From the cell containing the given text, extract its center point as (x, y) coordinate. 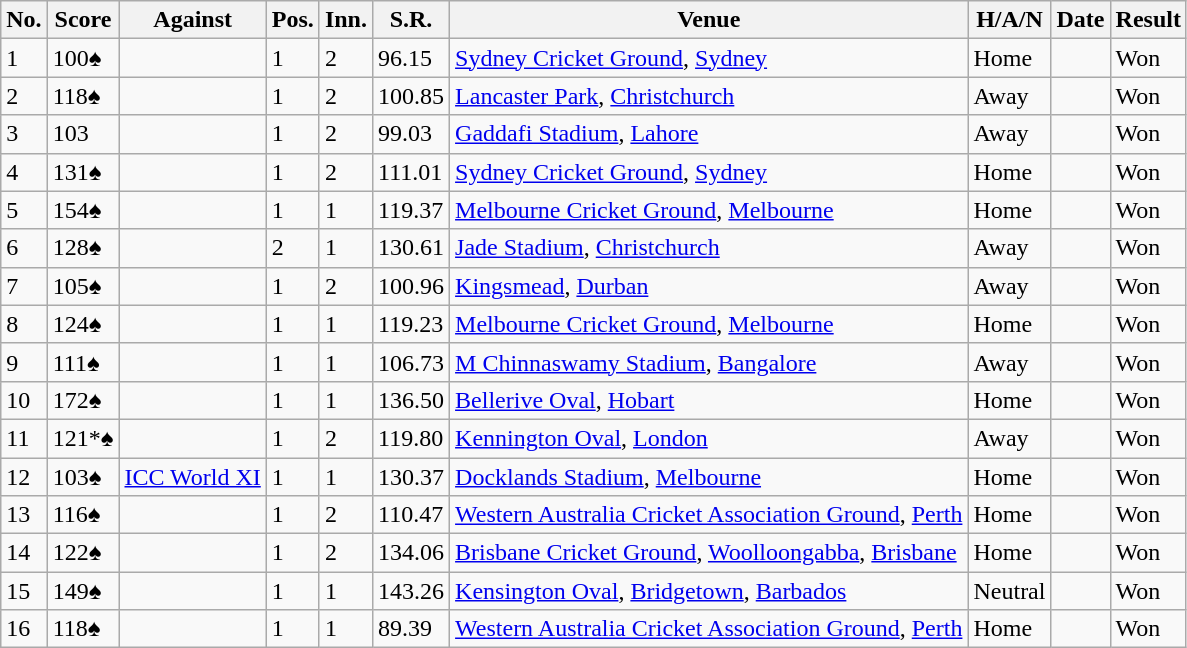
12 (24, 477)
Lancaster Park, Christchurch (709, 96)
103 (83, 134)
121*♠ (83, 438)
130.37 (410, 477)
96.15 (410, 58)
16 (24, 629)
15 (24, 591)
S.R. (410, 20)
119.23 (410, 324)
100.85 (410, 96)
Docklands Stadium, Melbourne (709, 477)
10 (24, 400)
Jade Stadium, Christchurch (709, 248)
6 (24, 248)
3 (24, 134)
116♠ (83, 515)
122♠ (83, 553)
H/A/N (1010, 20)
Pos. (292, 20)
9 (24, 362)
Bellerive Oval, Hobart (709, 400)
154♠ (83, 210)
100.96 (410, 286)
172♠ (83, 400)
124♠ (83, 324)
143.26 (410, 591)
110.47 (410, 515)
111♠ (83, 362)
Result (1148, 20)
7 (24, 286)
128♠ (83, 248)
106.73 (410, 362)
11 (24, 438)
No. (24, 20)
111.01 (410, 172)
Kensington Oval, Bridgetown, Barbados (709, 591)
ICC World XI (192, 477)
14 (24, 553)
119.37 (410, 210)
134.06 (410, 553)
99.03 (410, 134)
13 (24, 515)
Against (192, 20)
103♠ (83, 477)
119.80 (410, 438)
Inn. (346, 20)
Score (83, 20)
M Chinnaswamy Stadium, Bangalore (709, 362)
Venue (709, 20)
4 (24, 172)
8 (24, 324)
149♠ (83, 591)
130.61 (410, 248)
105♠ (83, 286)
136.50 (410, 400)
Kennington Oval, London (709, 438)
131♠ (83, 172)
5 (24, 210)
Brisbane Cricket Ground, Woolloongabba, Brisbane (709, 553)
Neutral (1010, 591)
89.39 (410, 629)
Date (1080, 20)
Gaddafi Stadium, Lahore (709, 134)
Kingsmead, Durban (709, 286)
100♠ (83, 58)
